Search for the cell housing the specified text and yield its (X, Y) center coordinate. 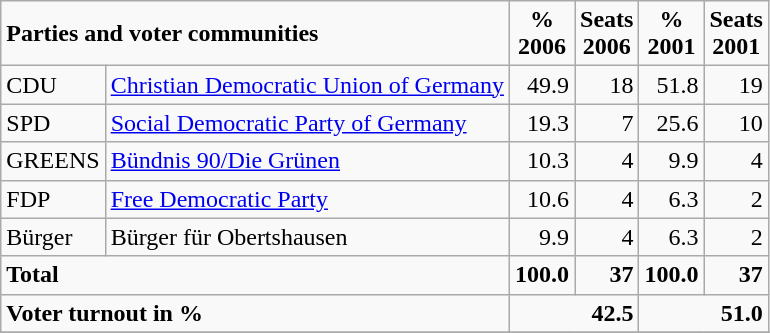
10 (736, 123)
Bürger für Obertshausen (307, 237)
19.3 (542, 123)
51.8 (672, 85)
FDP (53, 199)
Seats2006 (607, 34)
42.5 (574, 313)
Social Democratic Party of Germany (307, 123)
Voter turnout in % (256, 313)
51.0 (704, 313)
18 (607, 85)
49.9 (542, 85)
25.6 (672, 123)
7 (607, 123)
Bürger (53, 237)
Total (256, 275)
CDU (53, 85)
GREENS (53, 161)
SPD (53, 123)
10.6 (542, 199)
Seats2001 (736, 34)
Parties and voter communities (256, 34)
10.3 (542, 161)
Bündnis 90/Die Grünen (307, 161)
19 (736, 85)
Christian Democratic Union of Germany (307, 85)
Free Democratic Party (307, 199)
%2006 (542, 34)
%2001 (672, 34)
